Return the (x, y) coordinate for the center point of the cell that contains the specified text.  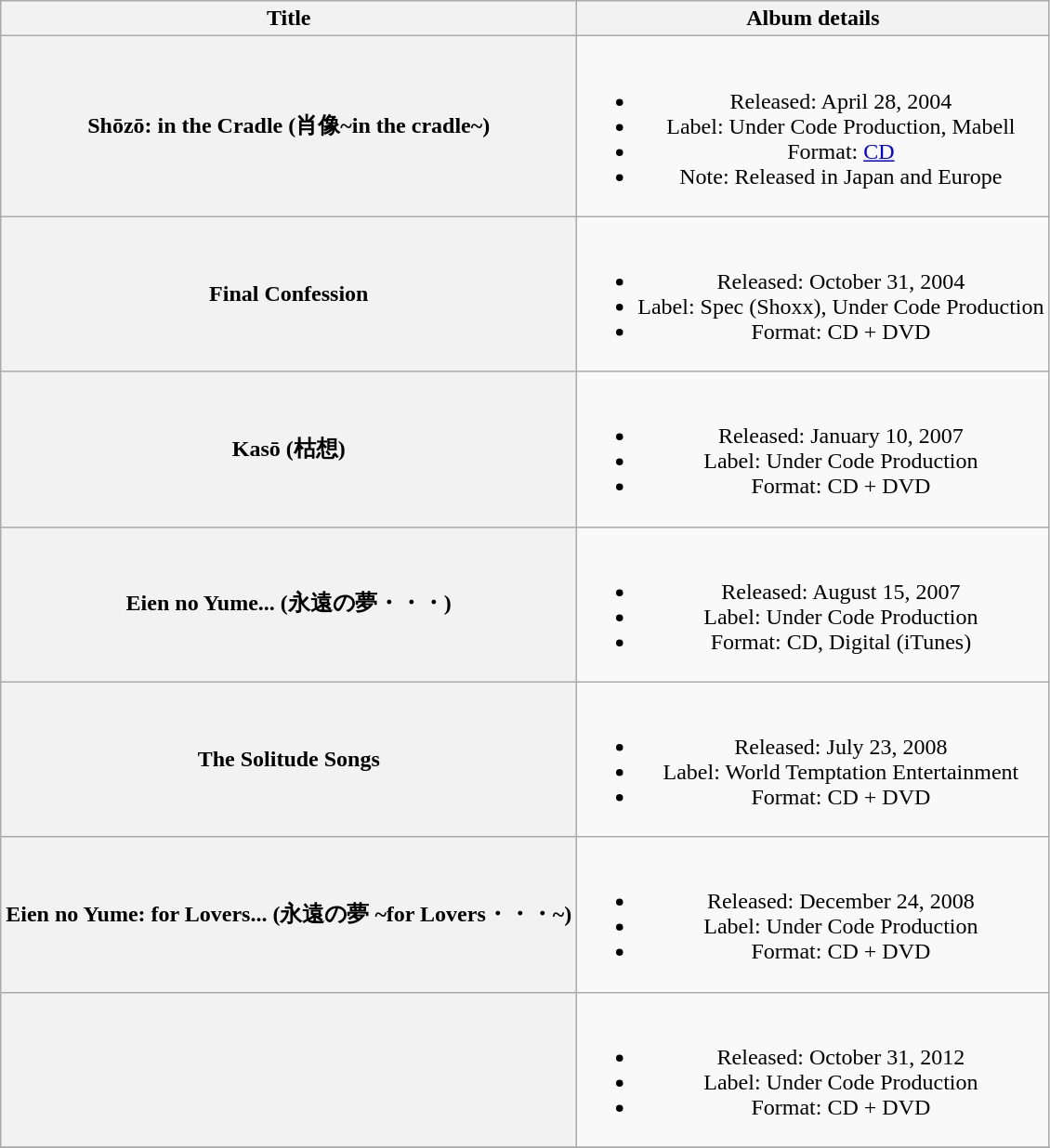
Released: October 31, 2004Label: Spec (Shoxx), Under Code ProductionFormat: CD + DVD (813, 294)
Kasō (枯想) (289, 450)
Released: December 24, 2008Label: Under Code ProductionFormat: CD + DVD (813, 914)
Shōzō: in the Cradle (肖像~in the cradle~) (289, 126)
Released: August 15, 2007Label: Under Code ProductionFormat: CD, Digital (iTunes) (813, 604)
Released: July 23, 2008Label: World Temptation EntertainmentFormat: CD + DVD (813, 760)
Released: January 10, 2007Label: Under Code ProductionFormat: CD + DVD (813, 450)
Released: April 28, 2004Label: Under Code Production, MabellFormat: CDNote: Released in Japan and Europe (813, 126)
Released: October 31, 2012Label: Under Code ProductionFormat: CD + DVD (813, 1070)
Title (289, 19)
Eien no Yume... (永遠の夢・・・) (289, 604)
Final Confession (289, 294)
The Solitude Songs (289, 760)
Album details (813, 19)
Eien no Yume: for Lovers... (永遠の夢 ~for Lovers・・・~) (289, 914)
